Capture the cell that displays the provided text and extract its [x, y] central coordinate. 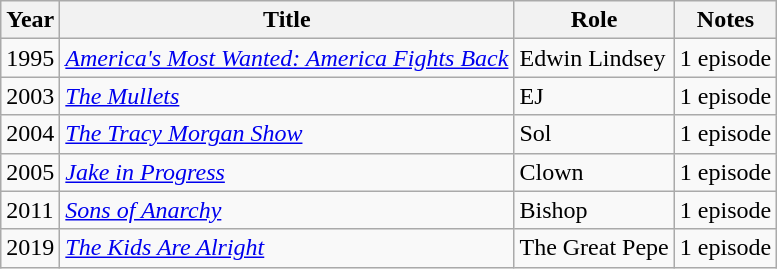
Sons of Anarchy [287, 210]
Title [287, 20]
2004 [30, 134]
2005 [30, 172]
Edwin Lindsey [594, 58]
Notes [725, 20]
The Tracy Morgan Show [287, 134]
Jake in Progress [287, 172]
The Great Pepe [594, 248]
1995 [30, 58]
2011 [30, 210]
Year [30, 20]
Bishop [594, 210]
Role [594, 20]
2019 [30, 248]
Sol [594, 134]
The Kids Are Alright [287, 248]
The Mullets [287, 96]
EJ [594, 96]
2003 [30, 96]
America's Most Wanted: America Fights Back [287, 58]
Clown [594, 172]
